Return the (x, y) coordinate for the center point of the cell that contains the specified text.  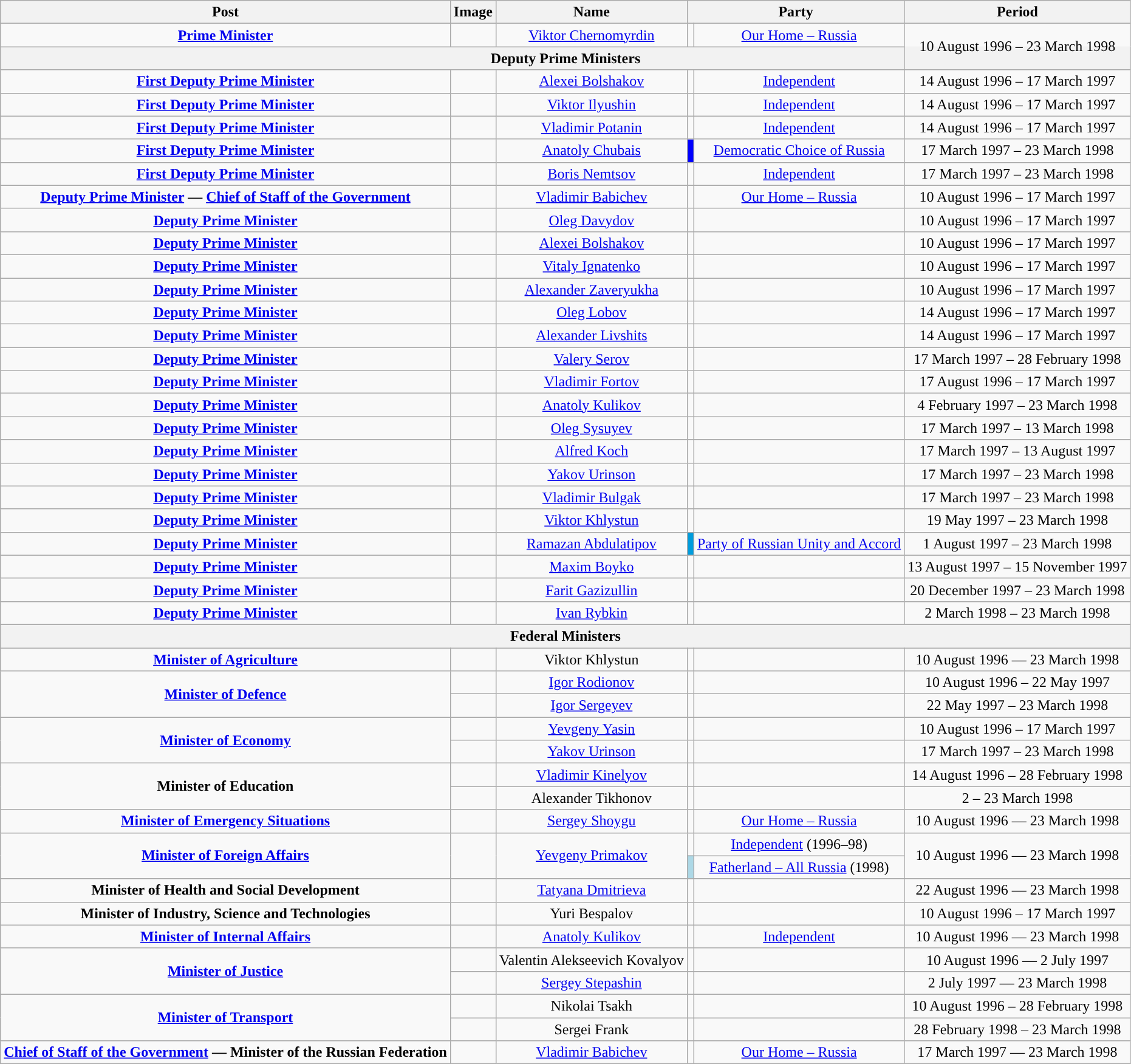
10 August 1996 – 28 February 1998 (1017, 1006)
1 August 1997 – 23 March 1998 (1017, 544)
28 February 1998 – 23 March 1998 (1017, 1029)
Democratic Choice of Russia (799, 151)
Post (226, 12)
10 August 1996 — 2 July 1997 (1017, 960)
17 March 1997 — 23 March 1998 (1017, 1052)
Oleg Davydov (592, 220)
2 – 23 March 1998 (1017, 798)
Valery Serov (592, 359)
Alexander Tikhonov (592, 798)
Vladimir Kinelyov (592, 775)
Party (796, 12)
Boris Nemtsov (592, 174)
Viktor Ilyushin (592, 104)
Minister of Justice (226, 971)
Vladimir Bulgak (592, 497)
Deputy Prime Ministers (565, 58)
17 August 1996 – 17 March 1997 (1017, 382)
10 August 1996 – 23 March 1998 (1017, 47)
Image (473, 12)
Period (1017, 12)
Oleg Lobov (592, 313)
Anatoly Chubais (592, 151)
Minister of Foreign Affairs (226, 856)
13 August 1997 – 15 November 1997 (1017, 567)
20 December 1997 – 23 March 1998 (1017, 590)
Sergey Shoygu (592, 821)
Name (592, 12)
10 August 1996 – 22 May 1997 (1017, 683)
Oleg Sysuyev (592, 428)
Minister of Emergency Situations (226, 821)
Minister of Internal Affairs (226, 936)
Minister of Defence (226, 694)
Deputy Prime Minister — Chief of Staff of the Government (226, 197)
Maxim Boyko (592, 567)
14 August 1996 – 28 February 1998 (1017, 775)
17 March 1997 – 13 August 1997 (1017, 451)
Minister of Industry, Science and Technologies (226, 913)
Ramazan Abdulatipov (592, 544)
Valentin Alekseevich Kovalyov (592, 960)
17 March 1997 – 13 March 1998 (1017, 428)
Minister of Agriculture (226, 659)
Fatherland – All Russia (1998) (799, 867)
Yevgeny Primakov (592, 856)
Viktor Chernomyrdin (592, 35)
Prime Minister (226, 35)
Vladimir Fortov (592, 382)
Farit Gazizullin (592, 590)
Minister of Health and Social Development (226, 890)
19 May 1997 – 23 March 1998 (1017, 520)
22 August 1996 — 23 March 1998 (1017, 890)
Ivan Rybkin (592, 613)
Sergei Frank (592, 1029)
Tatyana Dmitrieva (592, 890)
Yuri Bespalov (592, 913)
Alexander Zaveryukha (592, 290)
Sergey Stepashin (592, 983)
Minister of Economy (226, 740)
22 May 1997 – 23 March 1998 (1017, 706)
Alexander Livshits (592, 336)
Igor Rodionov (592, 683)
Party of Russian Unity and Accord (799, 544)
4 February 1997 – 23 March 1998 (1017, 405)
Independent (1996–98) (799, 844)
Nikolai Tsakh (592, 1006)
17 March 1997 – 28 February 1998 (1017, 359)
2 July 1997 — 23 March 1998 (1017, 983)
Minister of Education (226, 786)
Alfred Koch (592, 451)
Minister of Transport (226, 1017)
Federal Ministers (565, 636)
Igor Sergeyev (592, 706)
Vitaly Ignatenko (592, 266)
Yevgeny Yasin (592, 729)
2 March 1998 – 23 March 1998 (1017, 613)
Vladimir Potanin (592, 128)
Chief of Staff of the Government — Minister of the Russian Federation (226, 1052)
